Capture the cell that displays the provided text and extract its [x, y] central coordinate. 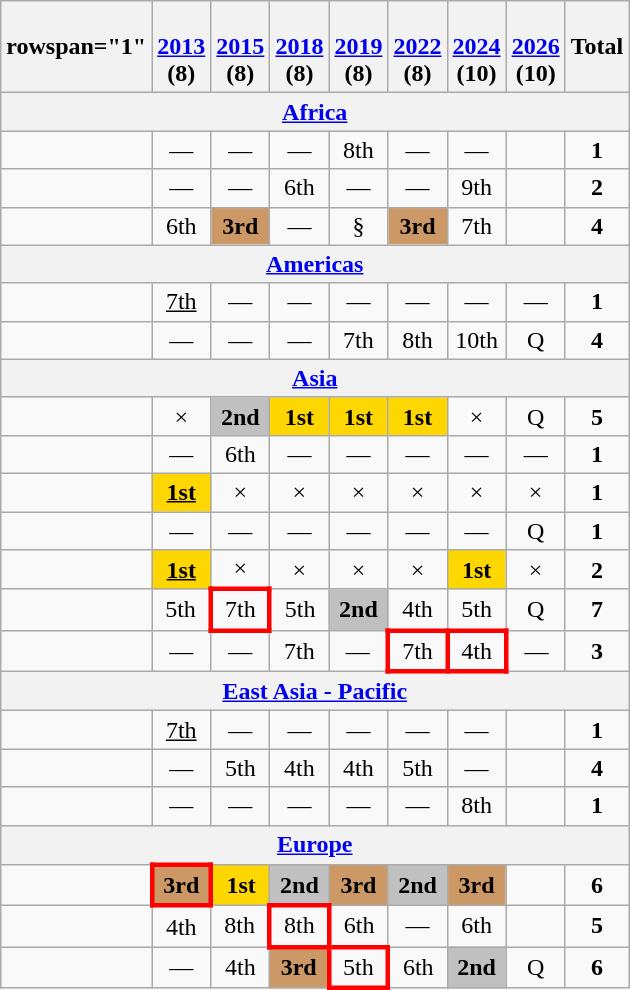
§ [358, 226]
2024(10) [476, 47]
2026(10) [536, 47]
2013(8) [182, 47]
7 [597, 610]
10th [476, 340]
2022(8) [418, 47]
Americas [315, 264]
Africa [315, 112]
2015(8) [240, 47]
Europe [315, 845]
3 [597, 650]
rowspan="1" [76, 47]
9th [476, 188]
2019(8) [358, 47]
East Asia - Pacific [315, 691]
Asia [315, 378]
2018(8) [300, 47]
Total [597, 47]
